Extract the [X, Y] coordinate from the center of the cell holding the provided text.  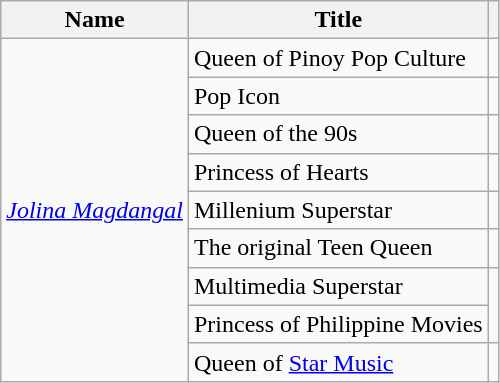
Princess of Philippine Movies [338, 324]
Title [338, 20]
Princess of Hearts [338, 172]
Jolina Magdangal [95, 210]
Queen of Pinoy Pop Culture [338, 58]
Name [95, 20]
The original Teen Queen [338, 248]
Queen of the 90s [338, 134]
Pop Icon [338, 96]
Multimedia Superstar [338, 286]
Millenium Superstar [338, 210]
Queen of Star Music [338, 362]
